Return (x, y) of the center of cell containing provided text 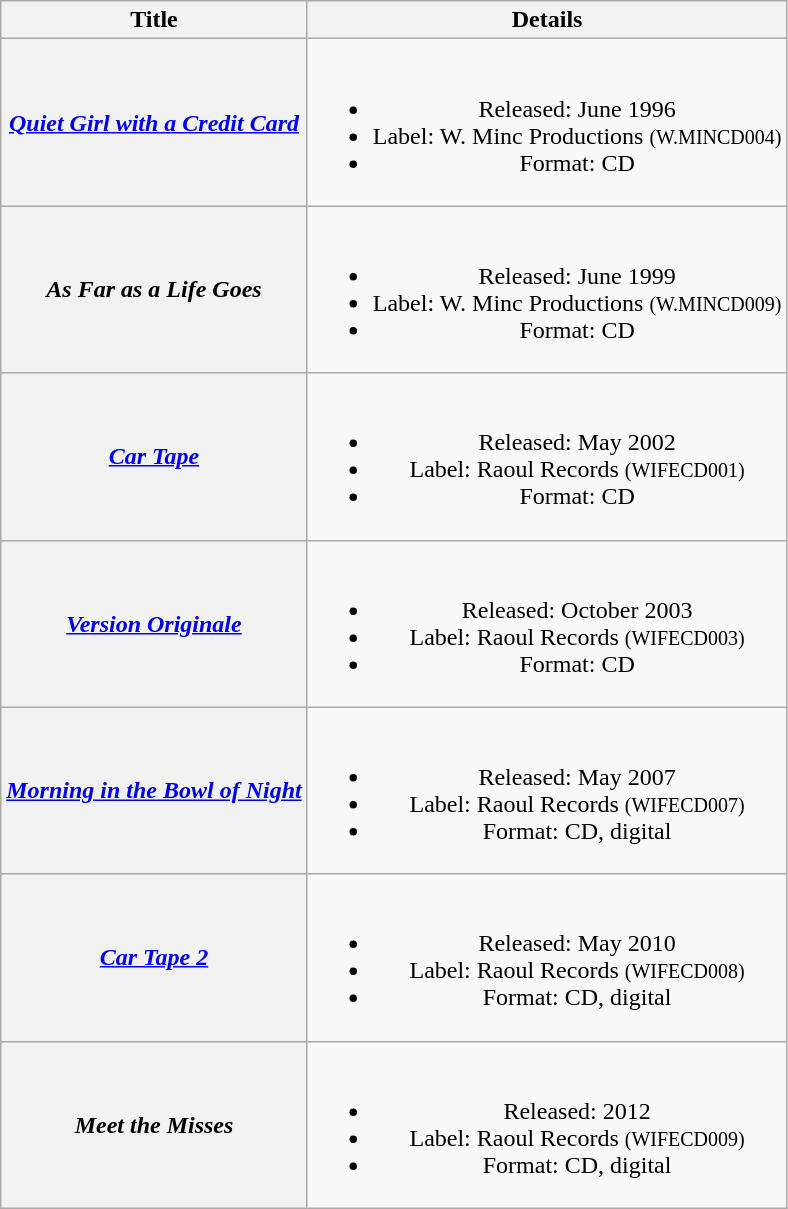
Car Tape 2 (154, 958)
Released: May 2010Label: Raoul Records (WIFECD008)Format: CD, digital (547, 958)
Released: 2012Label: Raoul Records (WIFECD009)Format: CD, digital (547, 1124)
Released: June 1999Label: W. Minc Productions (W.MINCD009)Format: CD (547, 290)
As Far as a Life Goes (154, 290)
Released: May 2007Label: Raoul Records (WIFECD007)Format: CD, digital (547, 790)
Quiet Girl with a Credit Card (154, 122)
Meet the Misses (154, 1124)
Version Originale (154, 624)
Details (547, 20)
Title (154, 20)
Released: May 2002Label: Raoul Records (WIFECD001)Format: CD (547, 456)
Released: October 2003Label: Raoul Records (WIFECD003)Format: CD (547, 624)
Released: June 1996Label: W. Minc Productions (W.MINCD004)Format: CD (547, 122)
Car Tape (154, 456)
Morning in the Bowl of Night (154, 790)
